Return (x, y) of the center of cell containing provided text 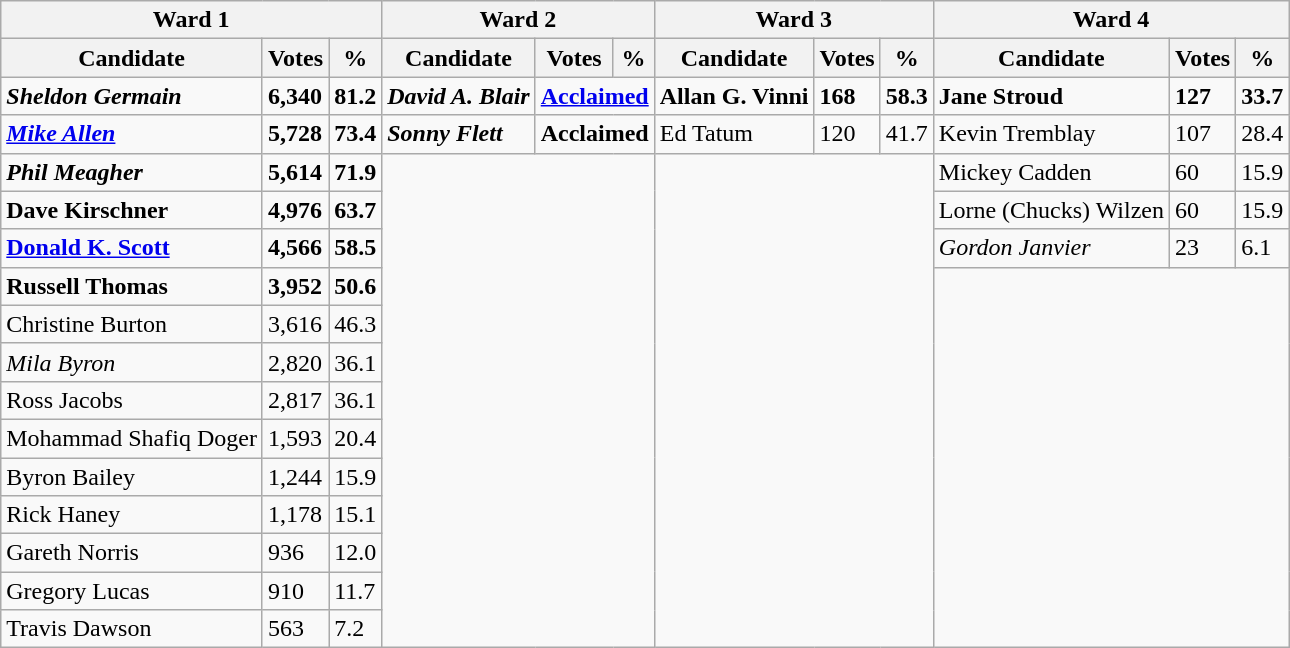
Sonny Flett (459, 134)
Gordon Janvier (1051, 248)
71.9 (356, 172)
127 (1203, 96)
Travis Dawson (132, 629)
Lorne (Chucks) Wilzen (1051, 210)
58.3 (906, 96)
Ward 1 (192, 20)
2,820 (295, 362)
Dave Kirschner (132, 210)
563 (295, 629)
Ed Tatum (734, 134)
28.4 (1262, 134)
5,614 (295, 172)
Phil Meagher (132, 172)
12.0 (356, 553)
Ward 4 (1111, 20)
2,817 (295, 400)
Rick Haney (132, 515)
1,593 (295, 438)
Allan G. Vinni (734, 96)
15.1 (356, 515)
Ward 2 (518, 20)
23 (1203, 248)
Gregory Lucas (132, 591)
Byron Bailey (132, 477)
Russell Thomas (132, 286)
4,976 (295, 210)
20.4 (356, 438)
63.7 (356, 210)
41.7 (906, 134)
Mickey Cadden (1051, 172)
120 (847, 134)
3,616 (295, 324)
Mohammad Shafiq Doger (132, 438)
5,728 (295, 134)
David A. Blair (459, 96)
Jane Stroud (1051, 96)
Donald K. Scott (132, 248)
Sheldon Germain (132, 96)
910 (295, 591)
Gareth Norris (132, 553)
Ward 3 (794, 20)
936 (295, 553)
6,340 (295, 96)
58.5 (356, 248)
Ross Jacobs (132, 400)
7.2 (356, 629)
Christine Burton (132, 324)
73.4 (356, 134)
46.3 (356, 324)
50.6 (356, 286)
Mila Byron (132, 362)
Mike Allen (132, 134)
6.1 (1262, 248)
107 (1203, 134)
1,178 (295, 515)
168 (847, 96)
81.2 (356, 96)
33.7 (1262, 96)
11.7 (356, 591)
1,244 (295, 477)
4,566 (295, 248)
Kevin Tremblay (1051, 134)
3,952 (295, 286)
